Extract the (x, y) coordinate from the center of the cell holding the provided text.  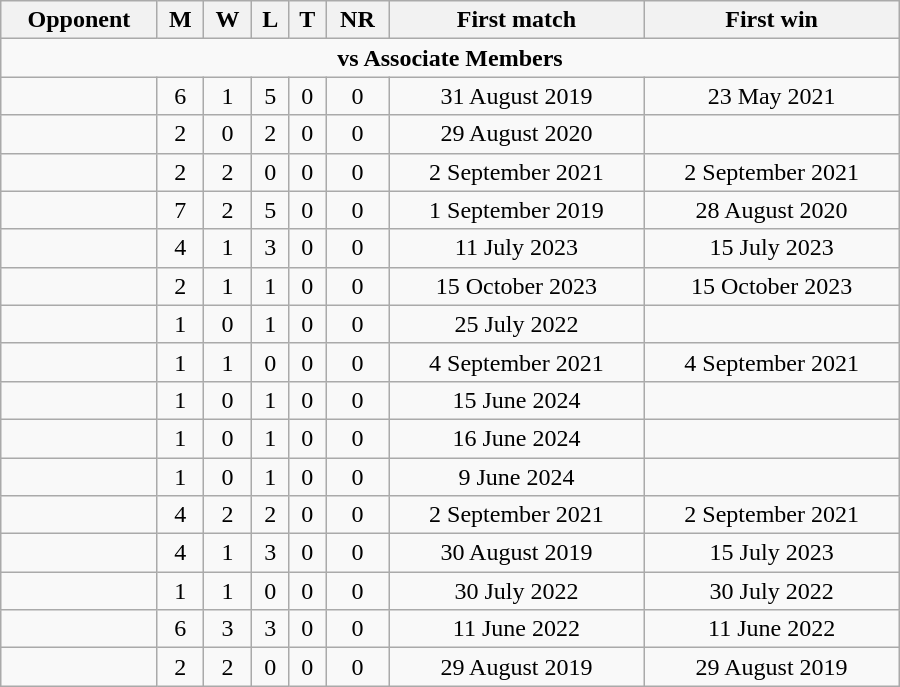
23 May 2021 (772, 96)
25 July 2022 (516, 324)
L (270, 20)
29 August 2020 (516, 134)
1 September 2019 (516, 210)
Opponent (79, 20)
M (180, 20)
NR (358, 20)
T (308, 20)
16 June 2024 (516, 438)
First match (516, 20)
First win (772, 20)
30 August 2019 (516, 553)
9 June 2024 (516, 477)
W (227, 20)
31 August 2019 (516, 96)
7 (180, 210)
28 August 2020 (772, 210)
15 June 2024 (516, 400)
11 July 2023 (516, 248)
vs Associate Members (450, 58)
